Output the (x, y) coordinate of the center of the cell containing the given text.  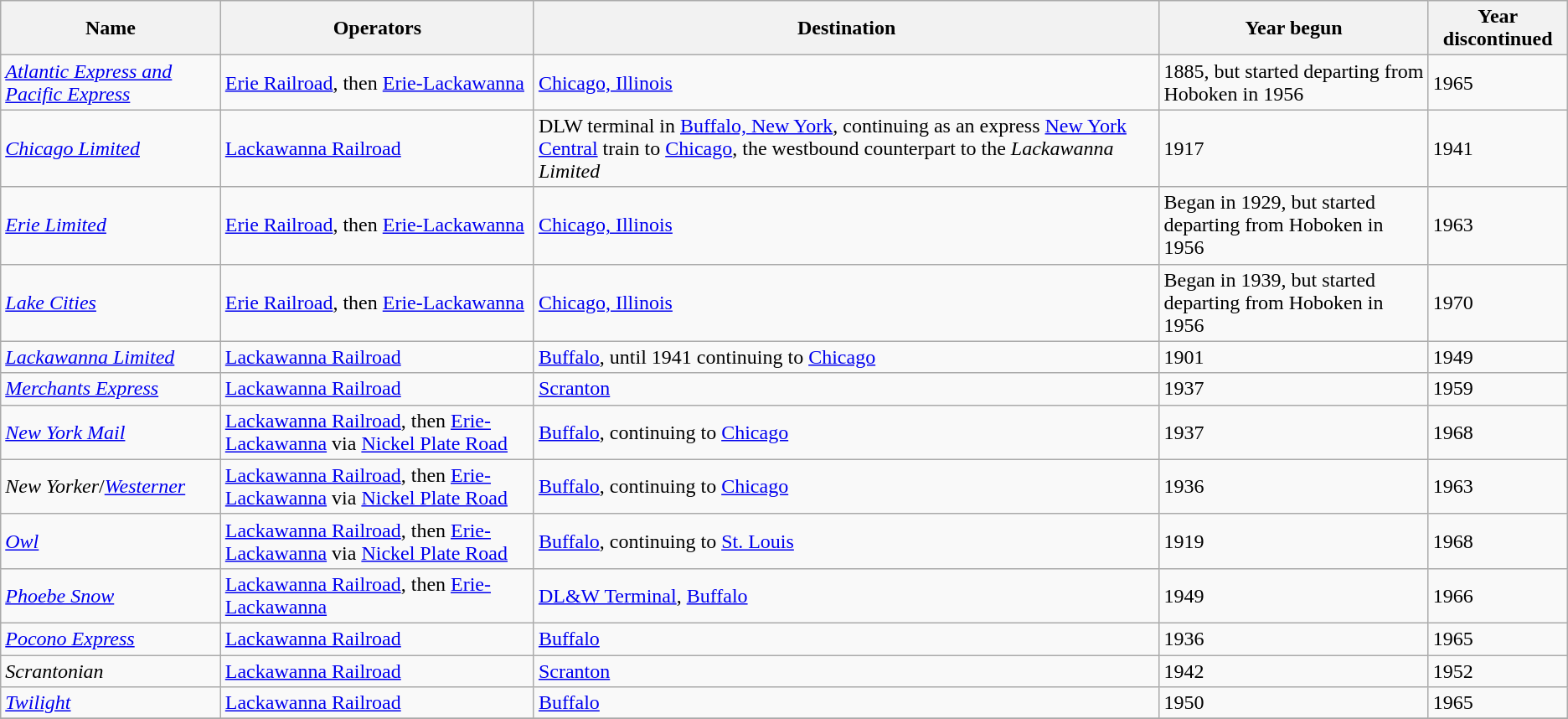
Year discontinued (1498, 28)
Pocono Express (111, 639)
DLW terminal in Buffalo, New York, continuing as an express New York Central train to Chicago, the westbound counterpart to the Lackawanna Limited (846, 148)
Phoebe Snow (111, 595)
1970 (1498, 303)
Lackawanna Limited (111, 357)
1966 (1498, 595)
Scrantonian (111, 671)
1901 (1293, 357)
1952 (1498, 671)
Atlantic Express and Pacific Express (111, 82)
Name (111, 28)
1941 (1498, 148)
1959 (1498, 389)
1950 (1293, 703)
Buffalo, until 1941 continuing to Chicago (846, 357)
Lackawanna Railroad, then Erie-Lackawanna (377, 595)
Destination (846, 28)
DL&W Terminal, Buffalo (846, 595)
Chicago Limited (111, 148)
1885, but started departing from Hoboken in 1956 (1293, 82)
Began in 1929, but started departing from Hoboken in 1956 (1293, 225)
1919 (1293, 541)
Began in 1939, but started departing from Hoboken in 1956 (1293, 303)
Lake Cities (111, 303)
1942 (1293, 671)
1917 (1293, 148)
Buffalo, continuing to St. Louis (846, 541)
Owl (111, 541)
Merchants Express (111, 389)
New York Mail (111, 432)
Erie Limited (111, 225)
Operators (377, 28)
New Yorker/Westerner (111, 486)
Twilight (111, 703)
Year begun (1293, 28)
